Locate the cell with the specified text and output its (X, Y) center coordinate. 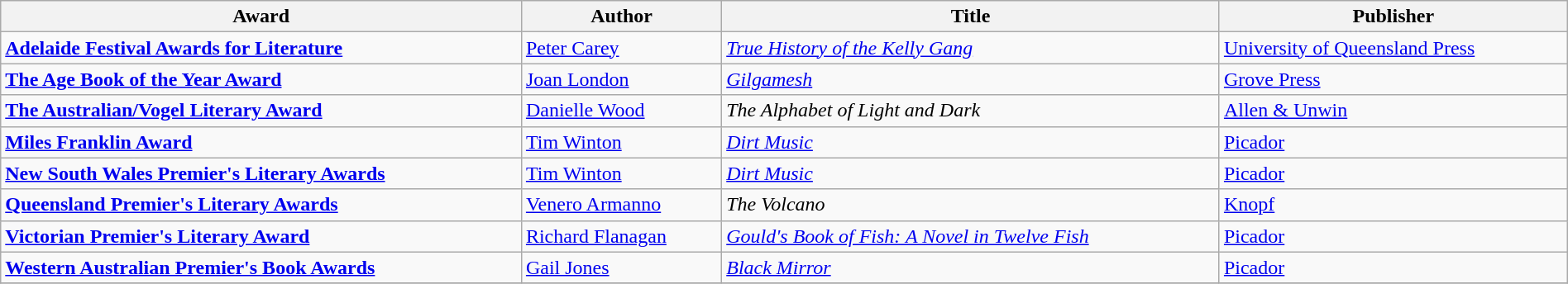
Richard Flanagan (621, 236)
The Australian/Vogel Literary Award (261, 111)
Knopf (1393, 205)
University of Queensland Press (1393, 48)
Peter Carey (621, 48)
Author (621, 17)
Award (261, 17)
Venero Armanno (621, 205)
Adelaide Festival Awards for Literature (261, 48)
Gilgamesh (971, 79)
Joan London (621, 79)
Black Mirror (971, 267)
Miles Franklin Award (261, 142)
Danielle Wood (621, 111)
Victorian Premier's Literary Award (261, 236)
The Alphabet of Light and Dark (971, 111)
Gail Jones (621, 267)
Queensland Premier's Literary Awards (261, 205)
New South Wales Premier's Literary Awards (261, 173)
Title (971, 17)
Publisher (1393, 17)
Gould's Book of Fish: A Novel in Twelve Fish (971, 236)
Grove Press (1393, 79)
True History of the Kelly Gang (971, 48)
The Age Book of the Year Award (261, 79)
The Volcano (971, 205)
Western Australian Premier's Book Awards (261, 267)
Allen & Unwin (1393, 111)
